Capture the cell that displays the provided text and extract its (X, Y) central coordinate. 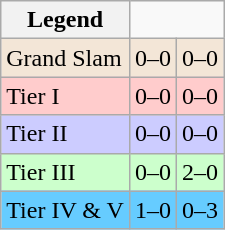
1–0 (152, 210)
Tier II (66, 134)
Tier I (66, 96)
2–0 (200, 172)
0–3 (200, 210)
Tier IV & V (66, 210)
Grand Slam (66, 58)
Legend (66, 20)
Tier III (66, 172)
